Capture the cell that displays the provided text and extract its (x, y) central coordinate. 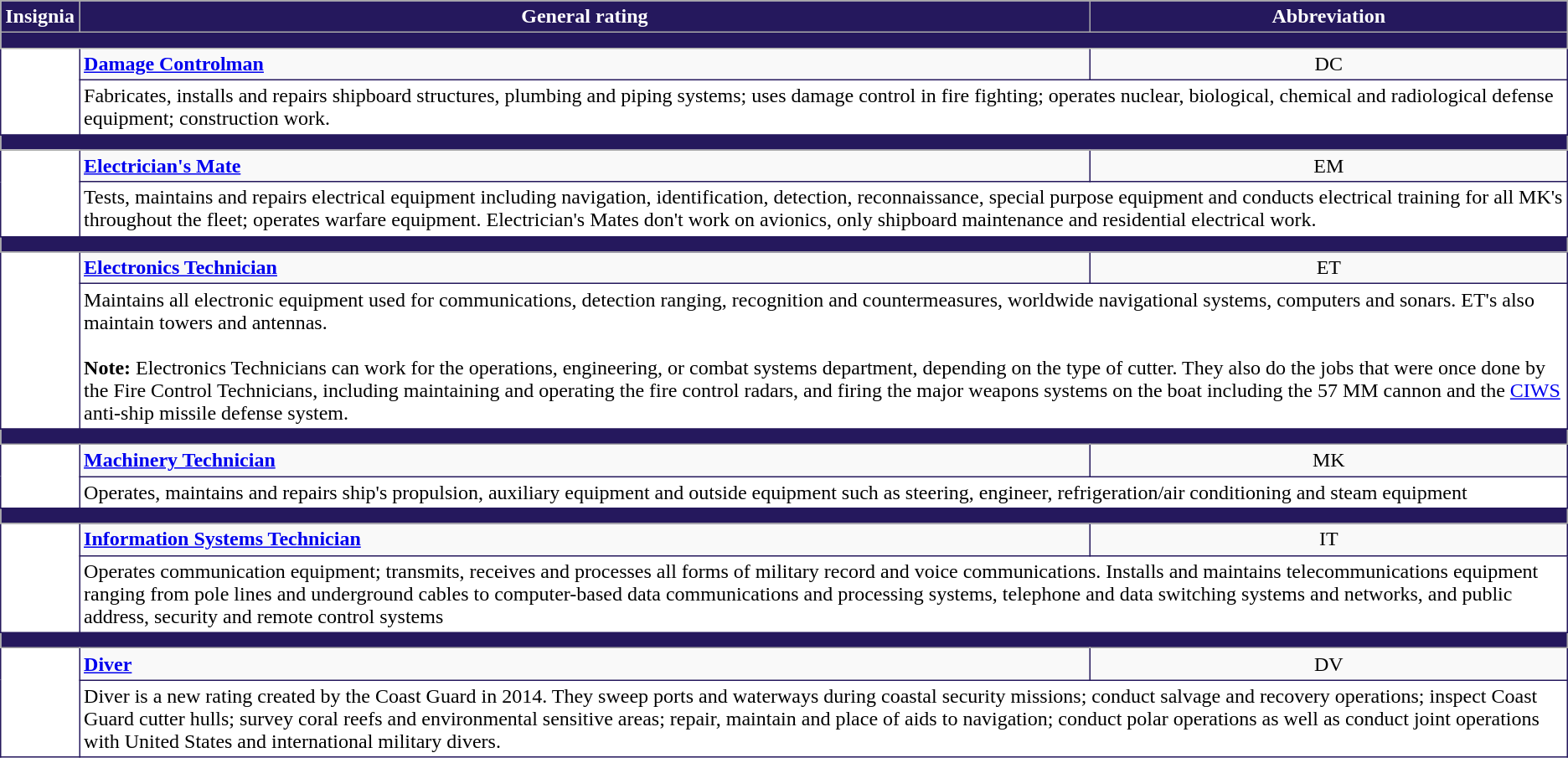
General rating (585, 17)
Damage Controlman (585, 64)
Insignia (40, 17)
IT (1328, 539)
ET (1328, 268)
Electronics Technician (585, 268)
DC (1328, 64)
Machinery Technician (585, 460)
DV (1328, 664)
Diver (585, 664)
Information Systems Technician (585, 539)
Electrician's Mate (585, 166)
Abbreviation (1328, 17)
MK (1328, 460)
EM (1328, 166)
